Detect which cell encompasses the target text, then output its [X, Y] center coordinate. 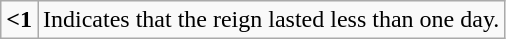
Indicates that the reign lasted less than one day. [272, 20]
<1 [20, 20]
